Locate the cell with the specified text and output its [X, Y] center coordinate. 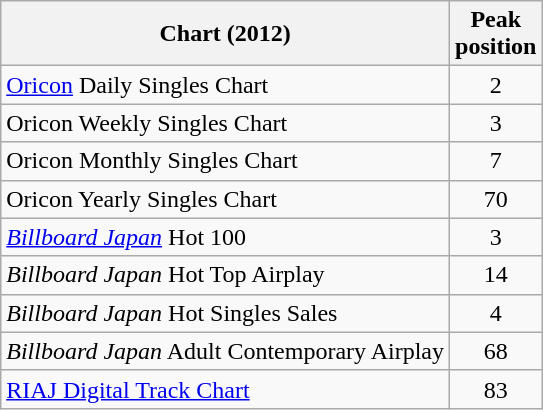
4 [496, 313]
Billboard Japan Hot Top Airplay [226, 275]
Oricon Daily Singles Chart [226, 85]
Peakposition [496, 34]
68 [496, 351]
Chart (2012) [226, 34]
Oricon Monthly Singles Chart [226, 161]
2 [496, 85]
83 [496, 389]
Oricon Weekly Singles Chart [226, 123]
Billboard Japan Adult Contemporary Airplay [226, 351]
14 [496, 275]
RIAJ Digital Track Chart [226, 389]
Billboard Japan Hot Singles Sales [226, 313]
70 [496, 199]
Billboard Japan Hot 100 [226, 237]
7 [496, 161]
Oricon Yearly Singles Chart [226, 199]
